Find where the given text appears and provide that cell's center as [X, Y] coordinate. 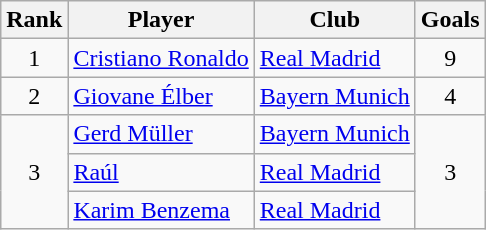
Giovane Élber [161, 96]
2 [34, 96]
Player [161, 20]
4 [450, 96]
1 [34, 58]
Club [334, 20]
Gerd Müller [161, 134]
Karim Benzema [161, 210]
9 [450, 58]
Goals [450, 20]
Raúl [161, 172]
Cristiano Ronaldo [161, 58]
Rank [34, 20]
